Find where the given text appears and provide that cell's center as (x, y) coordinate. 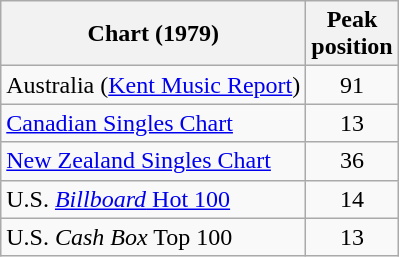
91 (352, 85)
U.S. Billboard Hot 100 (154, 199)
14 (352, 199)
36 (352, 161)
U.S. Cash Box Top 100 (154, 237)
New Zealand Singles Chart (154, 161)
Canadian Singles Chart (154, 123)
Chart (1979) (154, 34)
Australia (Kent Music Report) (154, 85)
Peakposition (352, 34)
